Identify which cell holds the provided text, then report its [X, Y] central coordinate. 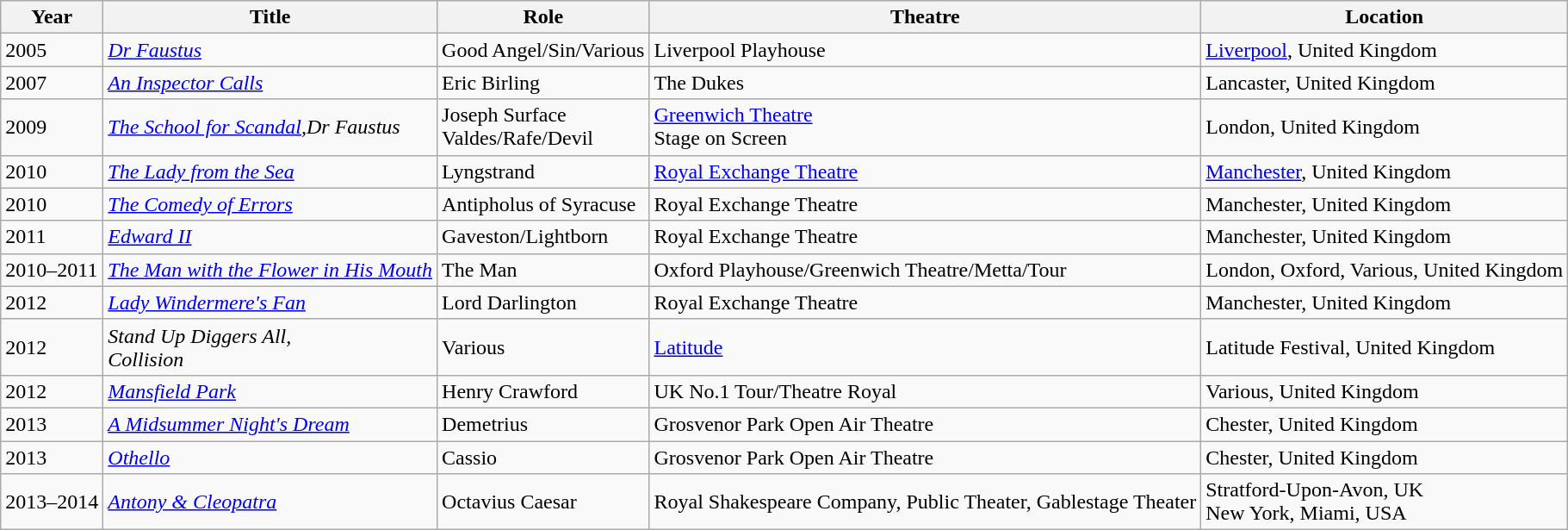
London, United Kingdom [1385, 128]
Edward II [270, 237]
2011 [52, 237]
An Inspector Calls [270, 83]
A Midsummer Night's Dream [270, 424]
Mansfield Park [270, 391]
UK No.1 Tour/Theatre Royal [925, 391]
The Dukes [925, 83]
Lancaster, United Kingdom [1385, 83]
Various, United Kingdom [1385, 391]
Various [543, 346]
Dr Faustus [270, 50]
2009 [52, 128]
Joseph SurfaceValdes/Rafe/Devil [543, 128]
Cassio [543, 458]
Henry Crawford [543, 391]
The Man with the Flower in His Mouth [270, 270]
Stratford-Upon-Avon, UKNew York, Miami, USA [1385, 502]
Greenwich TheatreStage on Screen [925, 128]
Title [270, 17]
Oxford Playhouse/Greenwich Theatre/Metta/Tour [925, 270]
The School for Scandal,Dr Faustus [270, 128]
Lady Windermere's Fan [270, 302]
2005 [52, 50]
Liverpool Playhouse [925, 50]
Good Angel/Sin/Various [543, 50]
Antony & Cleopatra [270, 502]
London, Oxford, Various, United Kingdom [1385, 270]
Location [1385, 17]
Theatre [925, 17]
Latitude Festival, United Kingdom [1385, 346]
Antipholus of Syracuse [543, 204]
2010–2011 [52, 270]
Gaveston/Lightborn [543, 237]
Eric Birling [543, 83]
Lord Darlington [543, 302]
The Man [543, 270]
Latitude [925, 346]
Year [52, 17]
2013–2014 [52, 502]
The Comedy of Errors [270, 204]
Role [543, 17]
Othello [270, 458]
Demetrius [543, 424]
Royal Shakespeare Company, Public Theater, Gablestage Theater [925, 502]
The Lady from the Sea [270, 171]
2007 [52, 83]
Stand Up Diggers All,Collision [270, 346]
Liverpool, United Kingdom [1385, 50]
Octavius Caesar [543, 502]
Lyngstrand [543, 171]
